Return the [X, Y] coordinate for the center point of the cell that contains the specified text.  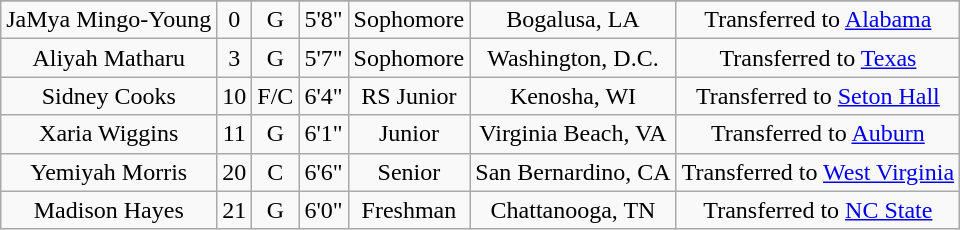
Bogalusa, LA [573, 20]
Senior [409, 172]
5'8" [324, 20]
6'6" [324, 172]
Sidney Cooks [109, 96]
21 [234, 210]
5'7" [324, 58]
10 [234, 96]
11 [234, 134]
Virginia Beach, VA [573, 134]
Yemiyah Morris [109, 172]
RS Junior [409, 96]
20 [234, 172]
C [276, 172]
Xaria Wiggins [109, 134]
3 [234, 58]
Transferred to West Virginia [818, 172]
Transferred to NC State [818, 210]
Transferred to Seton Hall [818, 96]
6'0" [324, 210]
6'4" [324, 96]
Transferred to Texas [818, 58]
F/C [276, 96]
Washington, D.C. [573, 58]
6'1" [324, 134]
Transferred to Alabama [818, 20]
Transferred to Auburn [818, 134]
0 [234, 20]
JaMya Mingo-Young [109, 20]
Kenosha, WI [573, 96]
Freshman [409, 210]
Aliyah Matharu [109, 58]
San Bernardino, CA [573, 172]
Chattanooga, TN [573, 210]
Madison Hayes [109, 210]
Junior [409, 134]
